For the text-containing cell, return its midpoint in [X, Y] coordinate format. 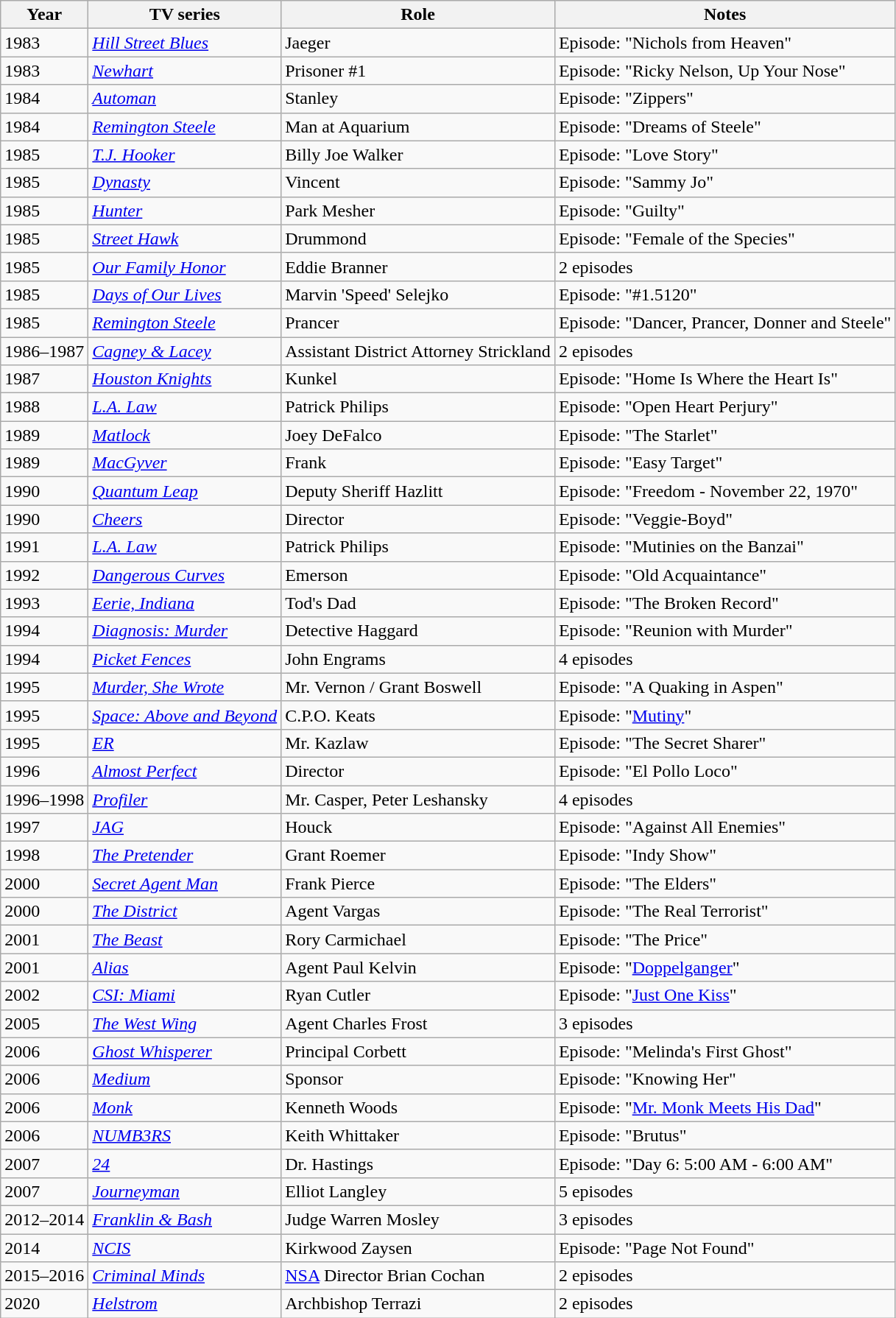
Episode: "Old Acquaintance" [724, 575]
The West Wing [185, 1023]
Episode: "The Elders" [724, 884]
2020 [44, 1304]
Hill Street Blues [185, 43]
Episode: "Dreams of Steele" [724, 127]
Episode: "Ricky Nelson, Up Your Nose" [724, 71]
Episode: "Home Is Where the Heart Is" [724, 379]
1997 [44, 828]
Episode: "The Broken Record" [724, 603]
Episode: "The Starlet" [724, 435]
Almost Perfect [185, 771]
Episode: "Indy Show" [724, 856]
Episode: "Mr. Monk Meets His Dad" [724, 1107]
Murder, She Wrote [185, 687]
Drummond [418, 239]
Deputy Sheriff Hazlitt [418, 491]
Agent Charles Frost [418, 1023]
Profiler [185, 799]
Elliot Langley [418, 1191]
C.P.O. Keats [418, 715]
Notes [724, 15]
Episode: "Female of the Species" [724, 239]
1996–1998 [44, 799]
Cagney & Lacey [185, 351]
Our Family Honor [185, 267]
Agent Vargas [418, 912]
1991 [44, 547]
NCIS [185, 1248]
The District [185, 912]
Eddie Branner [418, 267]
Tod's Dad [418, 603]
NSA Director Brian Cochan [418, 1276]
Agent Paul Kelvin [418, 968]
2012–2014 [44, 1219]
MacGyver [185, 463]
Episode: "The Price" [724, 940]
2002 [44, 995]
JAG [185, 828]
Detective Haggard [418, 631]
Dr. Hastings [418, 1163]
Cheers [185, 519]
CSI: Miami [185, 995]
Quantum Leap [185, 491]
Frank [418, 463]
Dangerous Curves [185, 575]
Principal Corbett [418, 1051]
Days of Our Lives [185, 295]
Picket Fences [185, 659]
Jaeger [418, 43]
Episode: "Easy Target" [724, 463]
Episode: "Page Not Found" [724, 1248]
Episode: "Melinda's First Ghost" [724, 1051]
Park Mesher [418, 211]
Diagnosis: Murder [185, 631]
Episode: "El Pollo Loco" [724, 771]
Grant Roemer [418, 856]
Hunter [185, 211]
Keith Whittaker [418, 1135]
Episode: "Brutus" [724, 1135]
Judge Warren Mosley [418, 1219]
Vincent [418, 183]
Mr. Kazlaw [418, 743]
Stanley [418, 99]
Episode: "The Secret Sharer" [724, 743]
Episode: "Love Story" [724, 155]
1988 [44, 407]
Helstrom [185, 1304]
The Beast [185, 940]
2015–2016 [44, 1276]
Episode: "A Quaking in Aspen" [724, 687]
Houck [418, 828]
Episode: "Open Heart Perjury" [724, 407]
Monk [185, 1107]
Newhart [185, 71]
NUMB3RS [185, 1135]
Sponsor [418, 1079]
Dynasty [185, 183]
Prisoner #1 [418, 71]
1986–1987 [44, 351]
Episode: "Day 6: 5:00 AM - 6:00 AM" [724, 1163]
Episode: "#1.5120" [724, 295]
Franklin & Bash [185, 1219]
24 [185, 1163]
Episode: "Doppelganger" [724, 968]
Episode: "Against All Enemies" [724, 828]
1987 [44, 379]
Houston Knights [185, 379]
Episode: "Knowing Her" [724, 1079]
Emerson [418, 575]
Prancer [418, 323]
Matlock [185, 435]
John Engrams [418, 659]
Episode: "The Real Terrorist" [724, 912]
Kunkel [418, 379]
Alias [185, 968]
Secret Agent Man [185, 884]
Episode: "Reunion with Murder" [724, 631]
Mr. Vernon / Grant Boswell [418, 687]
Episode: "Zippers" [724, 99]
Space: Above and Beyond [185, 715]
Episode: "Dancer, Prancer, Donner and Steele" [724, 323]
Eerie, Indiana [185, 603]
1996 [44, 771]
Frank Pierce [418, 884]
Kirkwood Zaysen [418, 1248]
Marvin 'Speed' Selejko [418, 295]
Ryan Cutler [418, 995]
Archbishop Terrazi [418, 1304]
Episode: "Veggie-Boyd" [724, 519]
Year [44, 15]
Episode: "Guilty" [724, 211]
Mr. Casper, Peter Leshansky [418, 799]
1993 [44, 603]
2005 [44, 1023]
TV series [185, 15]
Joey DeFalco [418, 435]
Episode: "Mutiny" [724, 715]
Criminal Minds [185, 1276]
Episode: "Just One Kiss" [724, 995]
T.J. Hooker [185, 155]
Rory Carmichael [418, 940]
Man at Aquarium [418, 127]
1998 [44, 856]
Billy Joe Walker [418, 155]
Episode: "Mutinies on the Banzai" [724, 547]
5 episodes [724, 1191]
Episode: "Freedom - November 22, 1970" [724, 491]
Episode: "Nichols from Heaven" [724, 43]
Street Hawk [185, 239]
Episode: "Sammy Jo" [724, 183]
1992 [44, 575]
Ghost Whisperer [185, 1051]
Role [418, 15]
Medium [185, 1079]
Journeyman [185, 1191]
ER [185, 743]
The Pretender [185, 856]
Assistant District Attorney Strickland [418, 351]
Automan [185, 99]
2014 [44, 1248]
Kenneth Woods [418, 1107]
